From the cell containing the given text, extract its center point as [X, Y] coordinate. 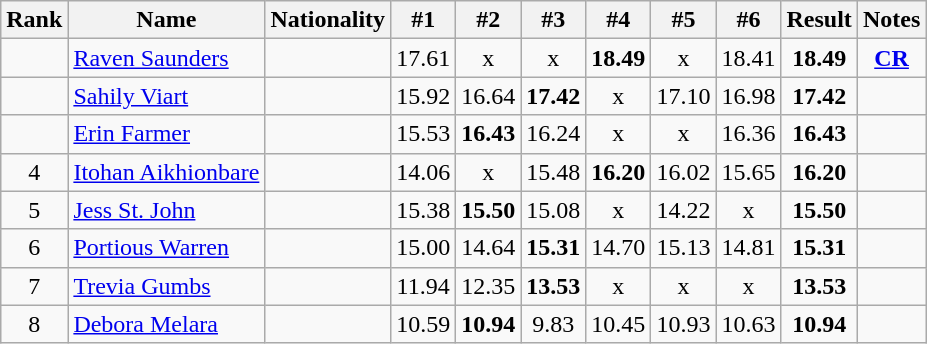
Name [166, 20]
8 [34, 324]
Sahily Viart [166, 96]
14.06 [424, 172]
#2 [488, 20]
11.94 [424, 286]
Trevia Gumbs [166, 286]
15.00 [424, 248]
#5 [684, 20]
Rank [34, 20]
Portious Warren [166, 248]
15.08 [554, 210]
15.65 [748, 172]
14.64 [488, 248]
Debora Melara [166, 324]
15.48 [554, 172]
17.10 [684, 96]
14.81 [748, 248]
Erin Farmer [166, 134]
Raven Saunders [166, 58]
Notes [891, 20]
10.63 [748, 324]
4 [34, 172]
16.64 [488, 96]
16.36 [748, 134]
14.70 [618, 248]
16.24 [554, 134]
Result [819, 20]
#4 [618, 20]
15.53 [424, 134]
14.22 [684, 210]
10.45 [618, 324]
#3 [554, 20]
Itohan Aikhionbare [166, 172]
#1 [424, 20]
15.13 [684, 248]
15.92 [424, 96]
CR [891, 58]
Nationality [328, 20]
5 [34, 210]
16.98 [748, 96]
12.35 [488, 286]
#6 [748, 20]
10.93 [684, 324]
17.61 [424, 58]
9.83 [554, 324]
15.38 [424, 210]
Jess St. John [166, 210]
10.59 [424, 324]
7 [34, 286]
18.41 [748, 58]
6 [34, 248]
16.02 [684, 172]
